Scan for the cell matching the given text and deliver its (x, y) coordinate at center. 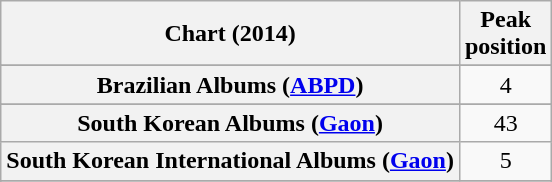
43 (505, 123)
South Korean Albums (Gaon) (230, 123)
Chart (2014) (230, 34)
Brazilian Albums (ABPD) (230, 85)
South Korean International Albums (Gaon) (230, 161)
5 (505, 161)
Peakposition (505, 34)
4 (505, 85)
